Detect which cell encompasses the target text, then output its [X, Y] center coordinate. 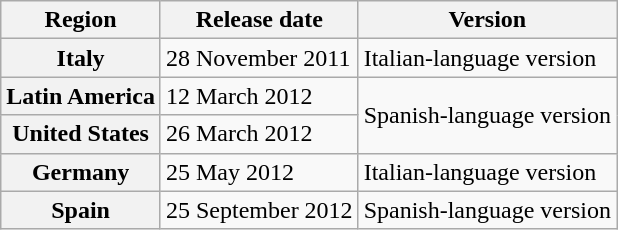
Spain [81, 210]
26 March 2012 [259, 134]
25 May 2012 [259, 172]
12 March 2012 [259, 96]
Version [487, 20]
Latin America [81, 96]
28 November 2011 [259, 58]
United States [81, 134]
25 September 2012 [259, 210]
Italy [81, 58]
Germany [81, 172]
Region [81, 20]
Release date [259, 20]
